Capture the cell that displays the provided text and extract its (x, y) central coordinate. 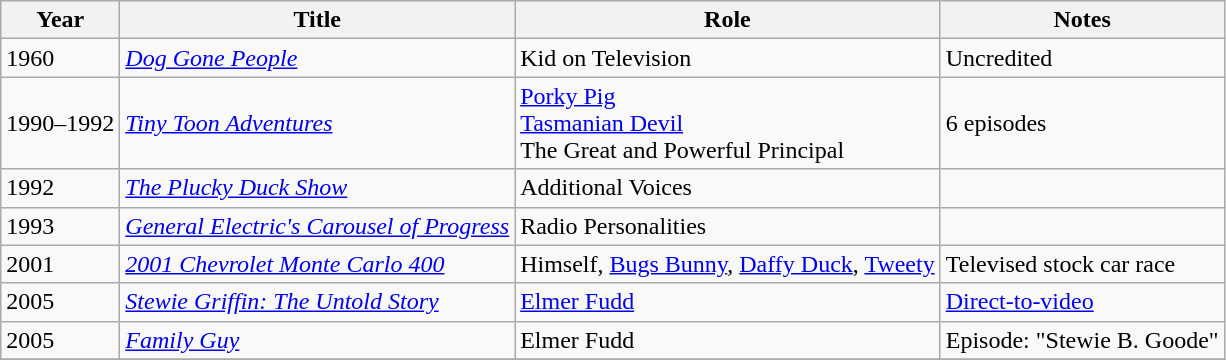
Family Guy (318, 340)
1990–1992 (60, 123)
Kid on Television (728, 58)
1992 (60, 188)
Dog Gone People (318, 58)
Radio Personalities (728, 226)
Uncredited (1082, 58)
Porky PigTasmanian DevilThe Great and Powerful Principal (728, 123)
Title (318, 20)
6 episodes (1082, 123)
Himself, Bugs Bunny, Daffy Duck, Tweety (728, 264)
Role (728, 20)
Year (60, 20)
Notes (1082, 20)
Tiny Toon Adventures (318, 123)
1960 (60, 58)
Direct-to-video (1082, 302)
2001 (60, 264)
1993 (60, 226)
Stewie Griffin: The Untold Story (318, 302)
General Electric's Carousel of Progress (318, 226)
2001 Chevrolet Monte Carlo 400 (318, 264)
The Plucky Duck Show (318, 188)
Televised stock car race (1082, 264)
Additional Voices (728, 188)
Episode: "Stewie B. Goode" (1082, 340)
